Scan for the cell matching the given text and deliver its (X, Y) coordinate at center. 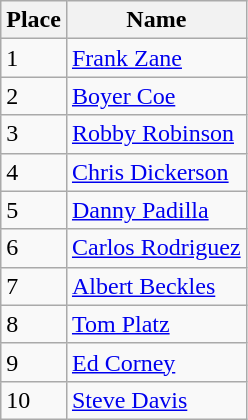
Ed Corney (156, 362)
9 (34, 362)
7 (34, 286)
Place (34, 20)
Name (156, 20)
Steve Davis (156, 400)
Danny Padilla (156, 210)
1 (34, 58)
Carlos Rodriguez (156, 248)
Frank Zane (156, 58)
Robby Robinson (156, 134)
3 (34, 134)
8 (34, 324)
Albert Beckles (156, 286)
5 (34, 210)
10 (34, 400)
4 (34, 172)
6 (34, 248)
Boyer Coe (156, 96)
Chris Dickerson (156, 172)
2 (34, 96)
Tom Platz (156, 324)
